Detect which cell encompasses the target text, then output its (X, Y) center coordinate. 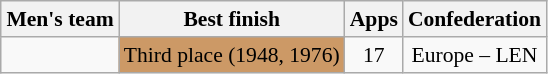
Apps (374, 19)
17 (374, 55)
Europe – LEN (474, 55)
Third place (1948, 1976) (232, 55)
Men's team (60, 19)
Best finish (232, 19)
Confederation (474, 19)
